Scan for the cell matching the given text and deliver its (X, Y) coordinate at center. 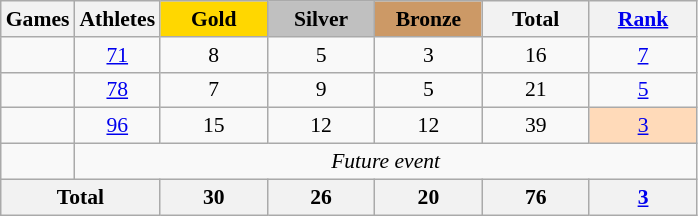
20 (428, 197)
15 (214, 126)
16 (536, 55)
8 (214, 55)
Athletes (117, 19)
Silver (320, 19)
Bronze (428, 19)
9 (320, 90)
78 (117, 90)
76 (536, 197)
Games (38, 19)
21 (536, 90)
Future event (385, 162)
96 (117, 126)
Rank (642, 19)
39 (536, 126)
71 (117, 55)
30 (214, 197)
26 (320, 197)
Gold (214, 19)
